Return the [X, Y] coordinate for the center point of the cell that contains the specified text.  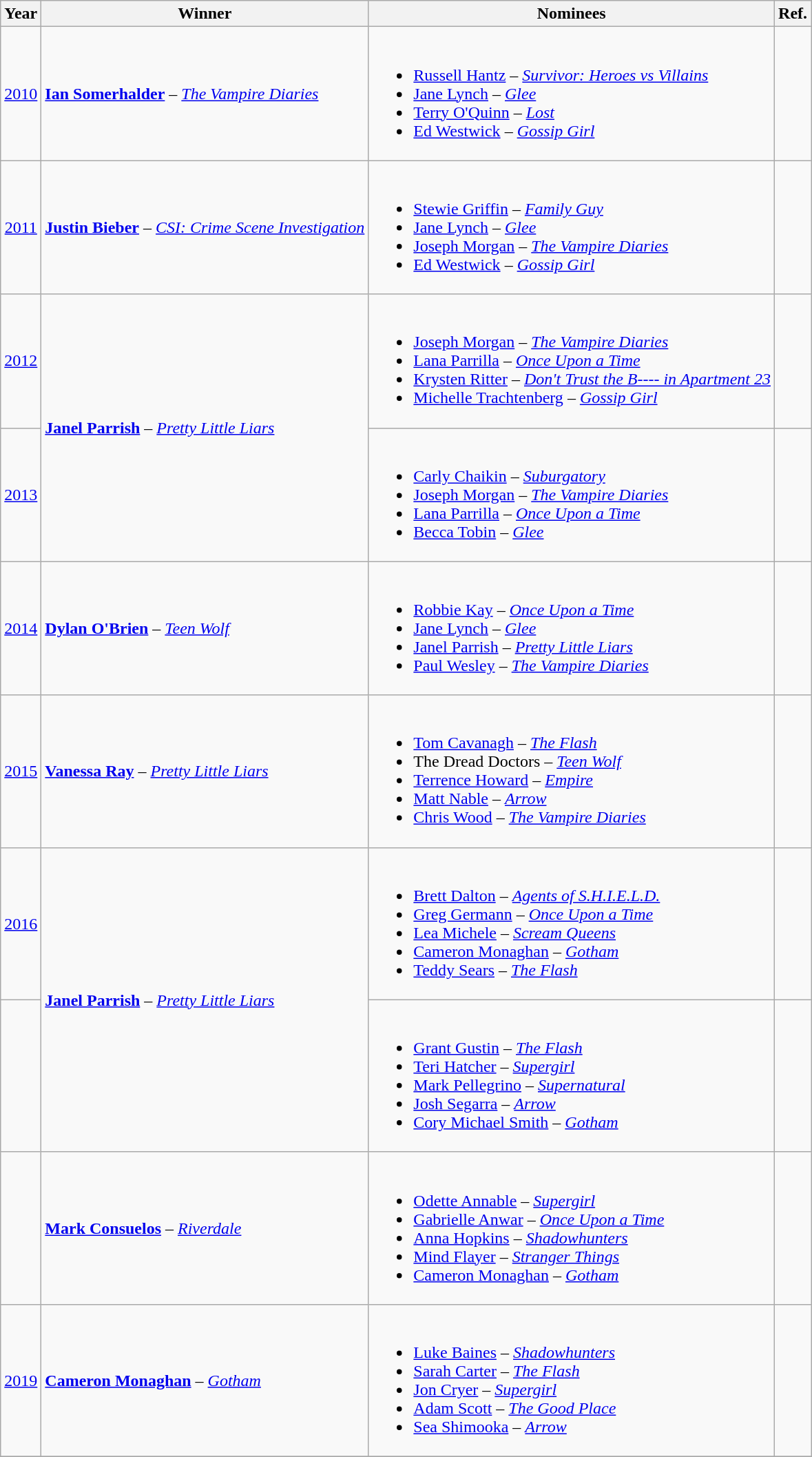
Russell Hantz – Survivor: Heroes vs VillainsJane Lynch – GleeTerry O'Quinn – LostEd Westwick – Gossip Girl [572, 94]
Grant Gustin – The FlashTeri Hatcher – SupergirlMark Pellegrino – SupernaturalJosh Segarra – ArrowCory Michael Smith – Gotham [572, 1076]
2010 [21, 94]
Ref. [793, 14]
Brett Dalton – Agents of S.H.I.E.L.D.Greg Germann – Once Upon a TimeLea Michele – Scream QueensCameron Monaghan – GothamTeddy Sears – The Flash [572, 923]
Cameron Monaghan – Gotham [205, 1381]
Mark Consuelos – Riverdale [205, 1228]
2016 [21, 923]
Winner [205, 14]
Year [21, 14]
2011 [21, 227]
2013 [21, 495]
Justin Bieber – CSI: Crime Scene Investigation [205, 227]
2019 [21, 1381]
Robbie Kay – Once Upon a TimeJane Lynch – GleeJanel Parrish – Pretty Little LiarsPaul Wesley – The Vampire Diaries [572, 628]
Odette Annable – SupergirlGabrielle Anwar – Once Upon a TimeAnna Hopkins – ShadowhuntersMind Flayer – Stranger ThingsCameron Monaghan – Gotham [572, 1228]
2012 [21, 361]
2014 [21, 628]
Luke Baines – ShadowhuntersSarah Carter – The FlashJon Cryer – SupergirlAdam Scott – The Good PlaceSea Shimooka – Arrow [572, 1381]
Ian Somerhalder – The Vampire Diaries [205, 94]
2015 [21, 772]
Dylan O'Brien – Teen Wolf [205, 628]
Stewie Griffin – Family GuyJane Lynch – GleeJoseph Morgan – The Vampire DiariesEd Westwick – Gossip Girl [572, 227]
Carly Chaikin – SuburgatoryJoseph Morgan – The Vampire DiariesLana Parrilla – Once Upon a TimeBecca Tobin – Glee [572, 495]
Tom Cavanagh – The FlashThe Dread Doctors – Teen WolfTerrence Howard – EmpireMatt Nable – ArrowChris Wood – The Vampire Diaries [572, 772]
Nominees [572, 14]
Vanessa Ray – Pretty Little Liars [205, 772]
